Output the (X, Y) coordinate of the center of the cell containing the given text.  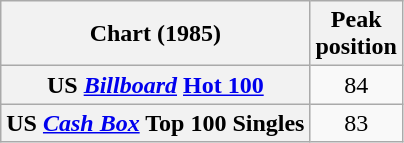
US Cash Box Top 100 Singles (156, 123)
Peakposition (356, 34)
84 (356, 85)
83 (356, 123)
US Billboard Hot 100 (156, 85)
Chart (1985) (156, 34)
